Determine the [x, y] coordinate at the center of the cell enclosing the given text.  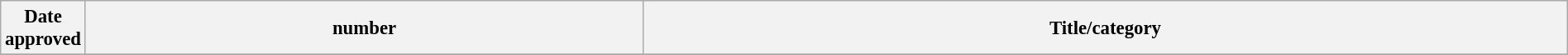
number [364, 28]
Date approved [43, 28]
Title/category [1106, 28]
